Capture the cell that displays the provided text and extract its (x, y) central coordinate. 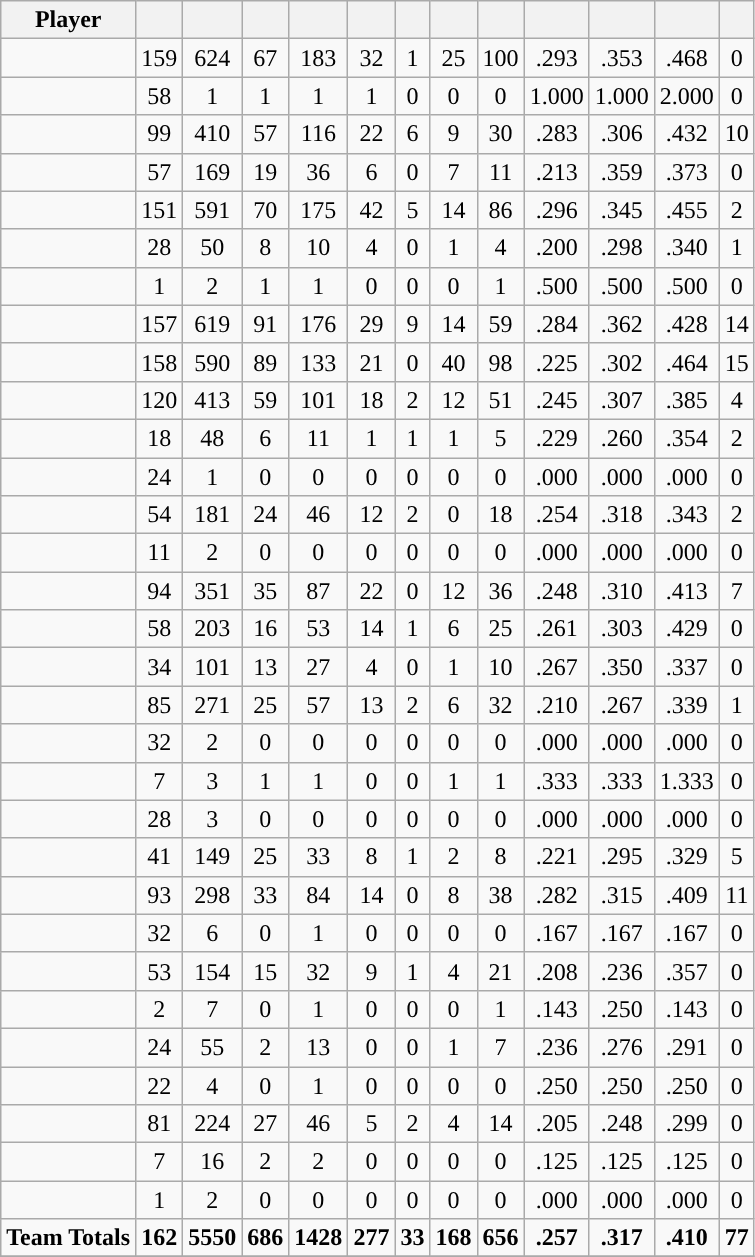
.329 (686, 857)
.225 (556, 362)
181 (212, 515)
686 (266, 1238)
157 (160, 324)
77 (736, 1238)
413 (212, 400)
.455 (686, 210)
351 (212, 591)
.359 (622, 172)
5550 (212, 1238)
94 (160, 591)
.245 (556, 400)
51 (500, 400)
.385 (686, 400)
.261 (556, 629)
590 (212, 362)
42 (372, 210)
133 (318, 362)
.276 (622, 1047)
.284 (556, 324)
38 (500, 895)
.302 (622, 362)
116 (318, 134)
.337 (686, 667)
159 (160, 58)
.340 (686, 248)
86 (500, 210)
99 (160, 134)
19 (266, 172)
624 (212, 58)
30 (500, 134)
591 (212, 210)
.205 (556, 1124)
298 (212, 895)
168 (454, 1238)
54 (160, 515)
.429 (686, 629)
40 (454, 362)
1.333 (686, 781)
.432 (686, 134)
151 (160, 210)
.296 (556, 210)
.298 (622, 248)
67 (266, 58)
.282 (556, 895)
.213 (556, 172)
1428 (318, 1238)
48 (212, 438)
154 (212, 971)
.373 (686, 172)
.293 (556, 58)
Team Totals (68, 1238)
.307 (622, 400)
.345 (622, 210)
158 (160, 362)
29 (372, 324)
.291 (686, 1047)
Player (68, 20)
.350 (622, 667)
.318 (622, 515)
.254 (556, 515)
203 (212, 629)
.295 (622, 857)
.362 (622, 324)
.353 (622, 58)
.303 (622, 629)
.299 (686, 1124)
.339 (686, 705)
.208 (556, 971)
2.000 (686, 96)
149 (212, 857)
.221 (556, 857)
.310 (622, 591)
81 (160, 1124)
70 (266, 210)
.317 (622, 1238)
.409 (686, 895)
176 (318, 324)
100 (500, 58)
.229 (556, 438)
.315 (622, 895)
.357 (686, 971)
87 (318, 591)
.410 (686, 1238)
224 (212, 1124)
.343 (686, 515)
41 (160, 857)
169 (212, 172)
.306 (622, 134)
.257 (556, 1238)
120 (160, 400)
.428 (686, 324)
.468 (686, 58)
271 (212, 705)
162 (160, 1238)
84 (318, 895)
.260 (622, 438)
277 (372, 1238)
55 (212, 1047)
619 (212, 324)
91 (266, 324)
.210 (556, 705)
656 (500, 1238)
98 (500, 362)
175 (318, 210)
93 (160, 895)
.283 (556, 134)
34 (160, 667)
89 (266, 362)
.354 (686, 438)
.464 (686, 362)
.413 (686, 591)
35 (266, 591)
85 (160, 705)
183 (318, 58)
50 (212, 248)
.200 (556, 248)
410 (212, 134)
